Output the [X, Y] coordinate of the center of the cell containing the given text.  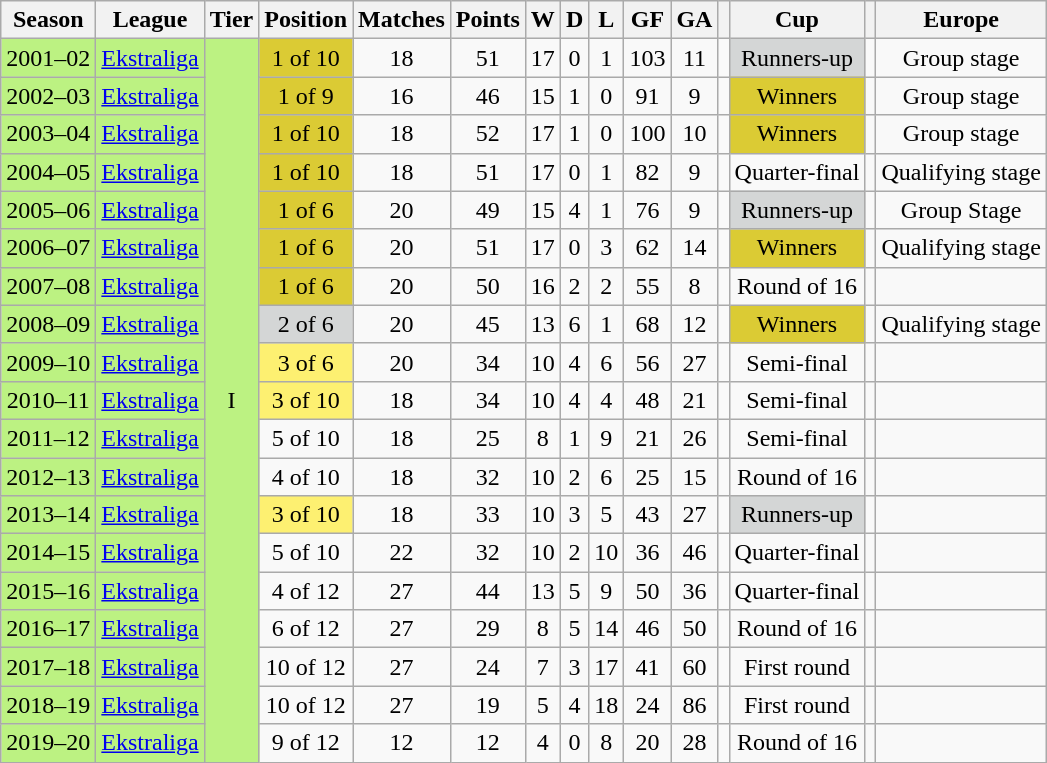
D [574, 20]
68 [648, 324]
103 [648, 58]
GF [648, 20]
19 [488, 705]
9 of 12 [306, 743]
4 of 12 [306, 591]
49 [488, 210]
11 [694, 58]
Europe [961, 20]
3 of 6 [306, 362]
Tier [232, 20]
2003–04 [48, 134]
4 of 10 [306, 477]
2012–13 [48, 477]
Matches [402, 20]
76 [648, 210]
29 [488, 629]
2010–11 [48, 400]
91 [648, 96]
2006–07 [48, 248]
2002–03 [48, 96]
100 [648, 134]
2 of 6 [306, 324]
2001–02 [48, 58]
2015–16 [48, 591]
45 [488, 324]
1 of 9 [306, 96]
I [232, 400]
82 [648, 172]
2011–12 [48, 438]
48 [648, 400]
2017–18 [48, 667]
League [150, 20]
2005–06 [48, 210]
W [542, 20]
28 [694, 743]
Season [48, 20]
86 [694, 705]
GA [694, 20]
Position [306, 20]
44 [488, 591]
Points [488, 20]
2014–15 [48, 553]
2008–09 [48, 324]
2009–10 [48, 362]
62 [648, 248]
2007–08 [48, 286]
55 [648, 286]
52 [488, 134]
33 [488, 515]
L [606, 20]
2013–14 [48, 515]
2004–05 [48, 172]
Group Stage [961, 210]
2018–19 [48, 705]
2019–20 [48, 743]
2016–17 [48, 629]
26 [694, 438]
41 [648, 667]
22 [402, 553]
6 of 12 [306, 629]
Cup [797, 20]
56 [648, 362]
43 [648, 515]
7 [542, 667]
60 [694, 667]
